Locate the cell with the specified text and output its (x, y) center coordinate. 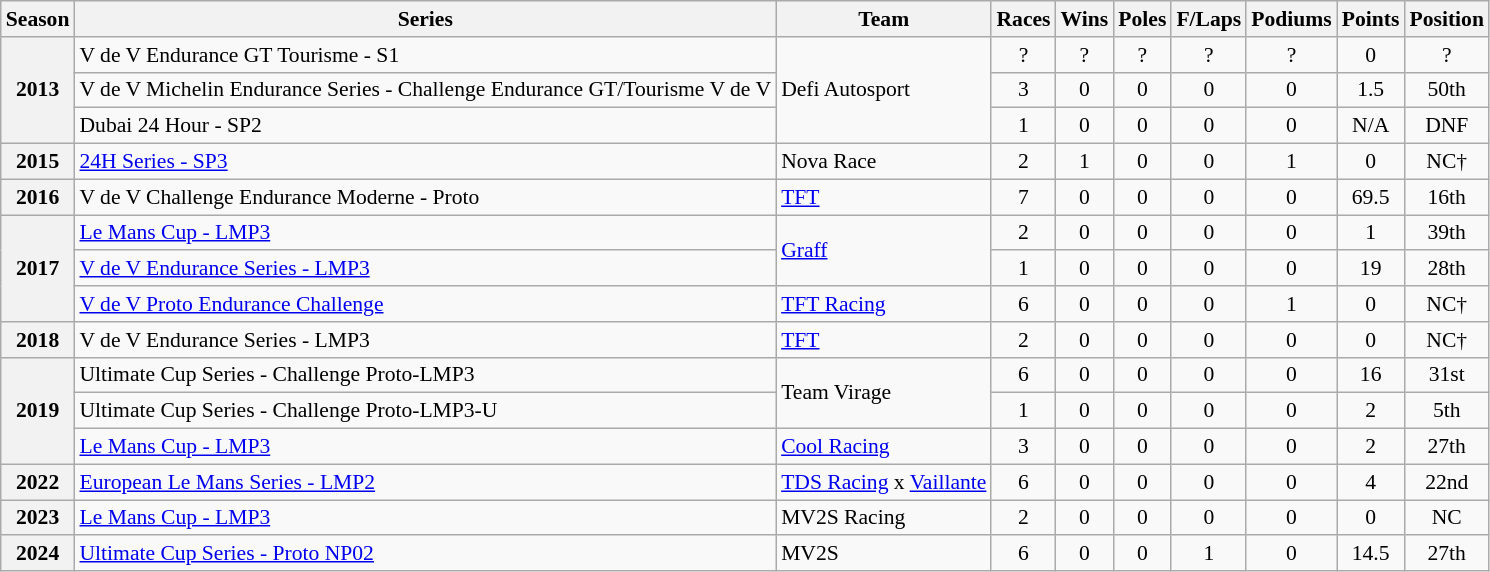
DNF (1446, 126)
V de V Michelin Endurance Series - Challenge Endurance GT/Tourisme V de V (425, 90)
European Le Mans Series - LMP2 (425, 482)
F/Laps (1208, 19)
22nd (1446, 482)
Ultimate Cup Series - Challenge Proto-LMP3 (425, 375)
Defi Autosport (884, 90)
50th (1446, 90)
Graff (884, 250)
28th (1446, 269)
Ultimate Cup Series - Proto NP02 (425, 554)
V de V Endurance GT Tourisme - S1 (425, 55)
4 (1371, 482)
Podiums (1292, 19)
Nova Race (884, 162)
2019 (38, 410)
2016 (38, 197)
39th (1446, 233)
Poles (1142, 19)
16th (1446, 197)
2022 (38, 482)
19 (1371, 269)
2017 (38, 268)
Races (1023, 19)
Cool Racing (884, 447)
Wins (1085, 19)
5th (1446, 411)
V de V Proto Endurance Challenge (425, 304)
24H Series - SP3 (425, 162)
NC (1446, 518)
2013 (38, 90)
V de V Challenge Endurance Moderne - Proto (425, 197)
31st (1446, 375)
Season (38, 19)
2015 (38, 162)
Points (1371, 19)
Team Virage (884, 392)
2018 (38, 340)
TDS Racing x Vaillante (884, 482)
7 (1023, 197)
Position (1446, 19)
2024 (38, 554)
14.5 (1371, 554)
69.5 (1371, 197)
Team (884, 19)
N/A (1371, 126)
MV2S (884, 554)
2023 (38, 518)
Ultimate Cup Series - Challenge Proto-LMP3-U (425, 411)
Dubai 24 Hour - SP2 (425, 126)
16 (1371, 375)
Series (425, 19)
TFT Racing (884, 304)
1.5 (1371, 90)
MV2S Racing (884, 518)
